Find where the given text appears and provide that cell's center as (x, y) coordinate. 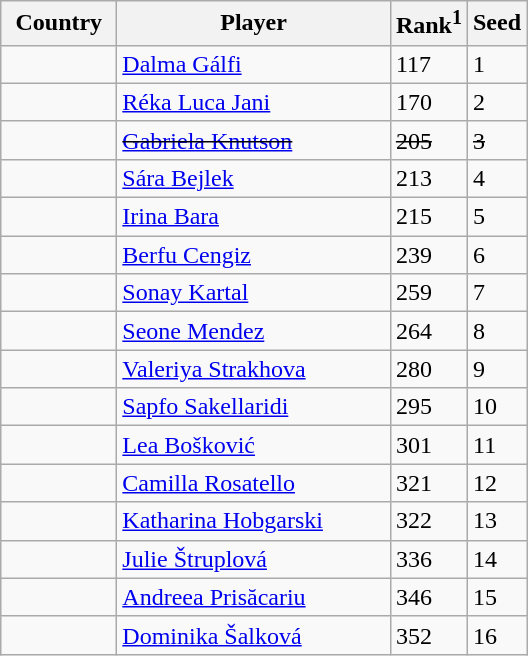
346 (428, 597)
Seone Mendez (254, 331)
Julie Štruplová (254, 559)
Rank1 (428, 24)
Sapfo Sakellaridi (254, 407)
8 (496, 331)
Irina Bara (254, 217)
11 (496, 445)
Sára Bejlek (254, 178)
Valeriya Strakhova (254, 369)
239 (428, 255)
Sonay Kartal (254, 293)
13 (496, 521)
7 (496, 293)
1 (496, 64)
Dalma Gálfi (254, 64)
2 (496, 102)
Andreea Prisăcariu (254, 597)
336 (428, 559)
5 (496, 217)
12 (496, 483)
259 (428, 293)
10 (496, 407)
14 (496, 559)
4 (496, 178)
Gabriela Knutson (254, 140)
301 (428, 445)
170 (428, 102)
352 (428, 635)
205 (428, 140)
295 (428, 407)
Country (59, 24)
215 (428, 217)
117 (428, 64)
321 (428, 483)
3 (496, 140)
15 (496, 597)
Seed (496, 24)
Berfu Cengiz (254, 255)
Player (254, 24)
9 (496, 369)
322 (428, 521)
Réka Luca Jani (254, 102)
280 (428, 369)
Lea Bošković (254, 445)
16 (496, 635)
213 (428, 178)
6 (496, 255)
Dominika Šalková (254, 635)
Camilla Rosatello (254, 483)
Katharina Hobgarski (254, 521)
264 (428, 331)
